Return the (x, y) coordinate for the center point of the cell that contains the specified text.  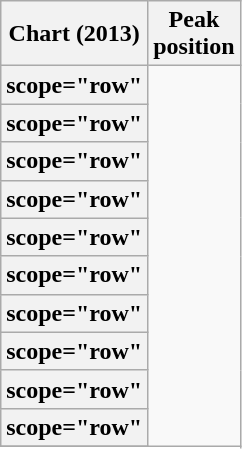
Peakposition (194, 34)
Chart (2013) (74, 34)
